Determine the (X, Y) coordinate at the center of the cell enclosing the given text.  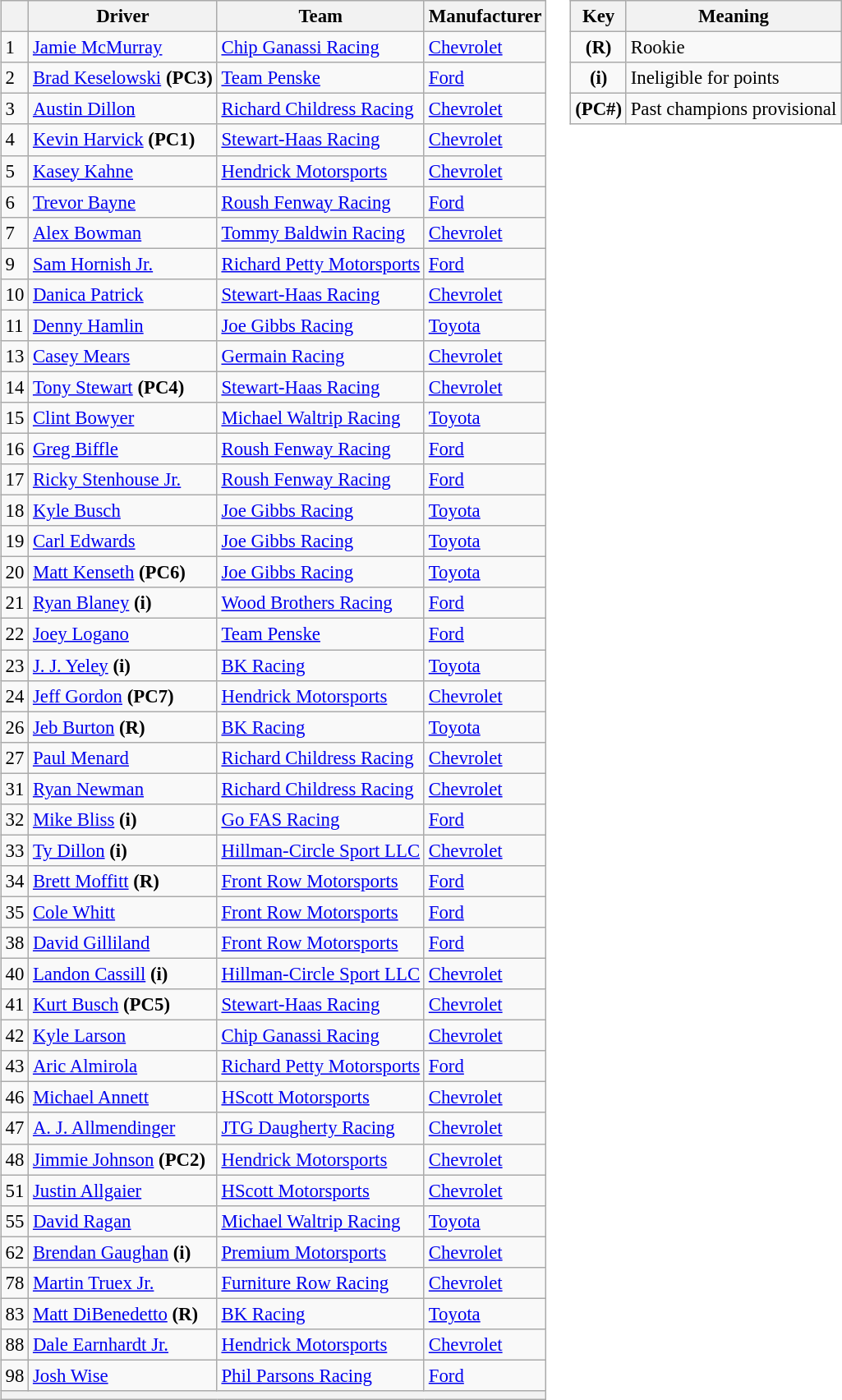
Team (320, 16)
Danica Patrick (123, 294)
J. J. Yeley (i) (123, 665)
Greg Biffle (123, 449)
31 (15, 789)
15 (15, 418)
Dale Earnhardt Jr. (123, 1345)
Kyle Busch (123, 511)
Driver (123, 16)
Jamie McMurray (123, 48)
Matt DiBenedetto (R) (123, 1314)
Past champions provisional (733, 109)
19 (15, 541)
Casey Mears (123, 357)
Germain Racing (320, 357)
Premium Motorsports (320, 1252)
7 (15, 233)
Kurt Busch (PC5) (123, 1005)
17 (15, 480)
3 (15, 109)
Brendan Gaughan (i) (123, 1252)
Kasey Kahne (123, 171)
20 (15, 573)
(i) (599, 78)
78 (15, 1283)
Matt Kenseth (PC6) (123, 573)
9 (15, 264)
Key (599, 16)
16 (15, 449)
Furniture Row Racing (320, 1283)
Tony Stewart (PC4) (123, 387)
Tommy Baldwin Racing (320, 233)
46 (15, 1098)
Michael Annett (123, 1098)
23 (15, 665)
JTG Daugherty Racing (320, 1128)
Paul Menard (123, 758)
Ty Dillon (i) (123, 850)
Josh Wise (123, 1375)
13 (15, 357)
Brett Moffitt (R) (123, 882)
Aric Almirola (123, 1066)
Alex Bowman (123, 233)
(R) (599, 48)
Cole Whitt (123, 912)
88 (15, 1345)
27 (15, 758)
Clint Bowyer (123, 418)
34 (15, 882)
Wood Brothers Racing (320, 603)
5 (15, 171)
32 (15, 819)
Ineligible for points (733, 78)
55 (15, 1221)
Trevor Bayne (123, 202)
6 (15, 202)
Carl Edwards (123, 541)
Joey Logano (123, 634)
22 (15, 634)
Meaning (733, 16)
47 (15, 1128)
26 (15, 727)
Denny Hamlin (123, 325)
51 (15, 1190)
38 (15, 943)
40 (15, 974)
Jimmie Johnson (PC2) (123, 1159)
Justin Allgaier (123, 1190)
48 (15, 1159)
Kevin Harvick (PC1) (123, 140)
11 (15, 325)
4 (15, 140)
42 (15, 1036)
98 (15, 1375)
Ryan Blaney (i) (123, 603)
(PC#) (599, 109)
A. J. Allmendinger (123, 1128)
62 (15, 1252)
2 (15, 78)
24 (15, 696)
Austin Dillon (123, 109)
18 (15, 511)
Sam Hornish Jr. (123, 264)
14 (15, 387)
Mike Bliss (i) (123, 819)
Jeff Gordon (PC7) (123, 696)
Ricky Stenhouse Jr. (123, 480)
21 (15, 603)
Brad Keselowski (PC3) (123, 78)
41 (15, 1005)
Landon Cassill (i) (123, 974)
Manufacturer (485, 16)
David Ragan (123, 1221)
Martin Truex Jr. (123, 1283)
Kyle Larson (123, 1036)
83 (15, 1314)
35 (15, 912)
1 (15, 48)
Jeb Burton (R) (123, 727)
David Gilliland (123, 943)
Ryan Newman (123, 789)
Rookie (733, 48)
Phil Parsons Racing (320, 1375)
Go FAS Racing (320, 819)
43 (15, 1066)
33 (15, 850)
10 (15, 294)
